Return (x, y) of the center of cell containing provided text 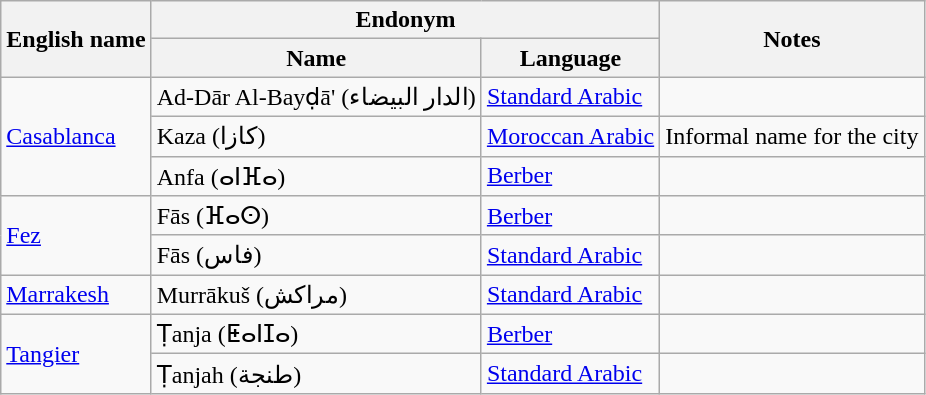
Fās (ⴼⴰⵙ) (316, 216)
Casablanca (76, 136)
Fez (76, 236)
Marrakesh (76, 295)
Name (316, 58)
Informal name for the city (792, 136)
Anfa (ⴰⵏⴼⴰ) (316, 176)
Ṭanja (ⵟⴰⵏⵊⴰ) (316, 334)
Notes (792, 39)
Ṭanjah (طنجة) (316, 374)
Kaza (كازا) (316, 136)
Ad-Dār Al-Bayḍā' (الدار البيضاء) (316, 97)
Fās (فاس) (316, 255)
Language (570, 58)
English name (76, 39)
Tangier (76, 354)
Moroccan Arabic (570, 136)
Endonym (405, 20)
Murrākuš (مراكش) (316, 295)
